From the cell containing the given text, extract its center point as (x, y) coordinate. 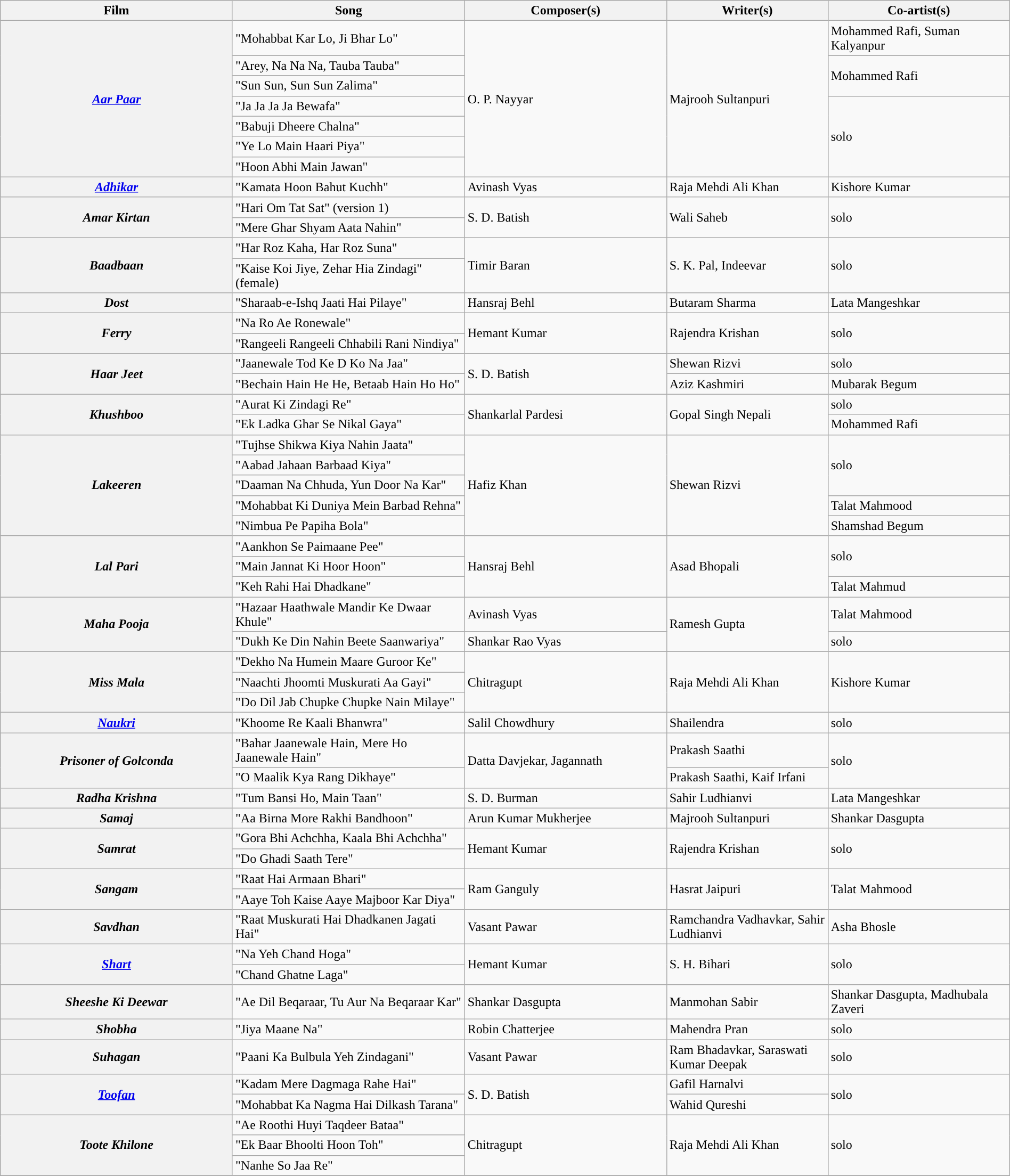
Wali Saheb (747, 217)
Prakash Saathi, Kaif Irfani (747, 778)
Shart (117, 964)
"Do Ghadi Saath Tere" (348, 859)
Ram Ganguly (566, 889)
"Paani Ka Bulbula Yeh Zindagani" (348, 1057)
"Ek Baar Bhoolti Hoon Toh" (348, 1145)
Salil Chowdhury (566, 723)
Prisoner of Golconda (117, 761)
Khushboo (117, 414)
Ramchandra Vadhavkar, Sahir Ludhianvi (747, 927)
"Tum Bansi Ho, Main Taan" (348, 798)
Adhikar (117, 187)
"Naachti Jhoomti Muskurati Aa Gayi" (348, 682)
"Aa Birna More Rakhi Bandhoon" (348, 818)
"Hari Om Tat Sat" (version 1) (348, 207)
"Nanhe So Jaa Re" (348, 1165)
"Raat Muskurati Hai Dhadkanen Jagati Hai" (348, 927)
"Mere Ghar Shyam Aata Nahin" (348, 227)
Timir Baran (566, 265)
"Babuji Dheere Chalna" (348, 126)
"Dekho Na Humein Maare Guroor Ke" (348, 662)
"Kamata Hoon Bahut Kuchh" (348, 187)
Datta Davjekar, Jagannath (566, 761)
O. P. Nayyar (566, 99)
Suhagan (117, 1057)
Co-artist(s) (918, 11)
Lal Pari (117, 566)
"Ek Ladka Ghar Se Nikal Gaya" (348, 424)
Aar Paar (117, 99)
Talat Mahmud (918, 586)
Sheeshe Ki Deewar (117, 1002)
"Main Jannat Ki Hoor Hoon" (348, 566)
Sangam (117, 889)
Hasrat Jaipuri (747, 889)
Radha Krishna (117, 798)
"Na Ro Ae Ronewale" (348, 323)
"Bahar Jaanewale Hain, Mere Ho Jaanewale Hain" (348, 750)
"Bechain Hain He He, Betaab Hain Ho Ho" (348, 384)
"Sharaab-e-Ishq Jaati Hai Pilaye" (348, 303)
"Har Roz Kaha, Har Roz Suna" (348, 248)
Ferry (117, 333)
Hafiz Khan (566, 485)
Shankar Rao Vyas (566, 642)
"Nimbua Pe Papiha Bola" (348, 526)
S. H. Bihari (747, 964)
Baadbaan (117, 265)
"Do Dil Jab Chupke Chupke Nain Milaye" (348, 703)
"O Maalik Kya Rang Dikhaye" (348, 778)
"Hazaar Haathwale Mandir Ke Dwaar Khule" (348, 614)
"Jaanewale Tod Ke D Ko Na Jaa" (348, 364)
Gopal Singh Nepali (747, 414)
Manmohan Sabir (747, 1002)
Sahir Ludhianvi (747, 798)
"Rangeeli Rangeeli Chhabili Rani Nindiya" (348, 344)
Aziz Kashmiri (747, 384)
"Raat Hai Armaan Bhari" (348, 879)
Samaj (117, 818)
"Arey, Na Na Na, Tauba Tauba" (348, 66)
Amar Kirtan (117, 217)
"Aankhon Se Paimaane Pee" (348, 546)
"Aabad Jahaan Barbaad Kiya" (348, 465)
"Ae Roothi Huyi Taqdeer Bataa" (348, 1125)
"Daaman Na Chhuda, Yun Door Na Kar" (348, 485)
Shamshad Begum (918, 526)
Song (348, 11)
"Kaise Koi Jiye, Zehar Hia Zindagi" (female) (348, 275)
"Aaye Toh Kaise Aaye Majboor Kar Diya" (348, 899)
Ram Bhadavkar, Saraswati Kumar Deepak (747, 1057)
Asad Bhopali (747, 566)
"Jiya Maane Na" (348, 1030)
Naukri (117, 723)
"Na Yeh Chand Hoga" (348, 954)
"Khoome Re Kaali Bhanwra" (348, 723)
Savdhan (117, 927)
Ramesh Gupta (747, 624)
Butaram Sharma (747, 303)
"Ye Lo Main Haari Piya" (348, 146)
"Keh Rahi Hai Dhadkane" (348, 586)
Wahid Qureshi (747, 1105)
Gafil Harnalvi (747, 1084)
"Chand Ghatne Laga" (348, 974)
"Hoon Abhi Main Jawan" (348, 167)
"Mohabbat Kar Lo, Ji Bhar Lo" (348, 38)
Shankarlal Pardesi (566, 414)
Mubarak Begum (918, 384)
"Kadam Mere Dagmaga Rahe Hai" (348, 1084)
Arun Kumar Mukherjee (566, 818)
"Gora Bhi Achchha, Kaala Bhi Achchha" (348, 838)
Shobha (117, 1030)
S. K. Pal, Indeevar (747, 265)
Dost (117, 303)
"Ja Ja Ja Ja Bewafa" (348, 106)
Robin Chatterjee (566, 1030)
Writer(s) (747, 11)
"Ae Dil Beqaraar, Tu Aur Na Beqaraar Kar" (348, 1002)
"Tujhse Shikwa Kiya Nahin Jaata" (348, 445)
Prakash Saathi (747, 750)
Toote Khilone (117, 1145)
Maha Pooja (117, 624)
"Dukh Ke Din Nahin Beete Saanwariya" (348, 642)
Toofan (117, 1095)
Lakeeren (117, 485)
"Mohabbat Ki Duniya Mein Barbad Rehna" (348, 505)
"Sun Sun, Sun Sun Zalima" (348, 86)
Composer(s) (566, 11)
Shailendra (747, 723)
Haar Jeet (117, 374)
Shankar Dasgupta, Madhubala Zaveri (918, 1002)
Miss Mala (117, 682)
Mahendra Pran (747, 1030)
"Aurat Ki Zindagi Re" (348, 404)
S. D. Burman (566, 798)
Film (117, 11)
"Mohabbat Ka Nagma Hai Dilkash Tarana" (348, 1105)
Samrat (117, 848)
Asha Bhosle (918, 927)
Mohammed Rafi, Suman Kalyanpur (918, 38)
